Capture the cell that displays the provided text and extract its (X, Y) central coordinate. 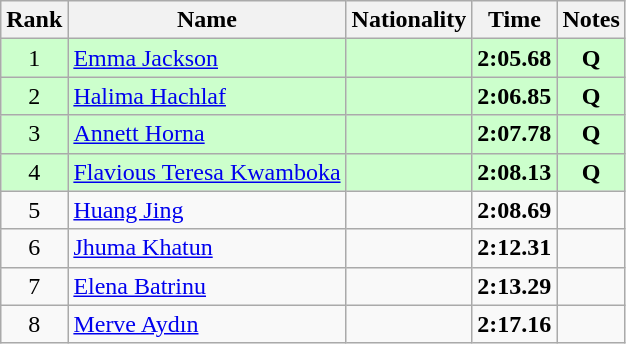
2:08.13 (514, 172)
2:08.69 (514, 210)
2:17.16 (514, 324)
2:13.29 (514, 286)
Annett Horna (207, 134)
Rank (34, 20)
Emma Jackson (207, 58)
2 (34, 96)
5 (34, 210)
7 (34, 286)
2:12.31 (514, 248)
Jhuma Khatun (207, 248)
4 (34, 172)
2:05.68 (514, 58)
Nationality (409, 20)
8 (34, 324)
6 (34, 248)
2:07.78 (514, 134)
Flavious Teresa Kwamboka (207, 172)
Name (207, 20)
1 (34, 58)
3 (34, 134)
Merve Aydın (207, 324)
Halima Hachlaf (207, 96)
Time (514, 20)
Elena Batrinu (207, 286)
Huang Jing (207, 210)
Notes (591, 20)
2:06.85 (514, 96)
